Identify which cell holds the provided text, then report its [x, y] central coordinate. 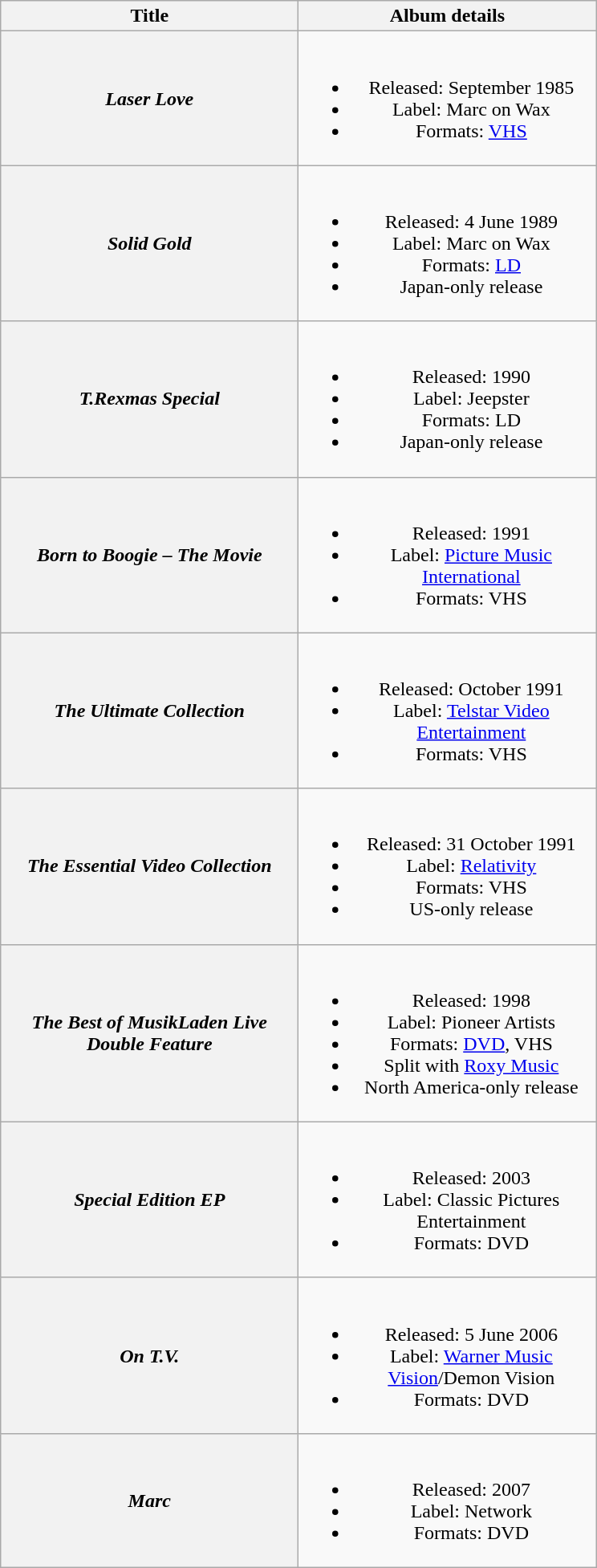
Laser Love [149, 98]
Released: 2007Label: NetworkFormats: DVD [448, 1500]
On T.V. [149, 1355]
Released: October 1991Label: Telstar Video EntertainmentFormats: VHS [448, 711]
Album details [448, 16]
Solid Gold [149, 243]
Special Edition EP [149, 1199]
Released: 2003Label: Classic Pictures EntertainmentFormats: DVD [448, 1199]
Title [149, 16]
Released: 1991Label: Picture Music InternationalFormats: VHS [448, 555]
The Ultimate Collection [149, 711]
Released: 4 June 1989Label: Marc on WaxFormats: LDJapan-only release [448, 243]
The Essential Video Collection [149, 866]
Released: 1990Label: JeepsterFormats: LDJapan-only release [448, 399]
T.Rexmas Special [149, 399]
Marc [149, 1500]
Released: 5 June 2006Label: Warner Music Vision/Demon VisionFormats: DVD [448, 1355]
Born to Boogie – The Movie [149, 555]
The Best of MusikLaden Live Double Feature [149, 1032]
Released: 31 October 1991Label: RelativityFormats: VHSUS-only release [448, 866]
Released: 1998Label: Pioneer ArtistsFormats: DVD, VHSSplit with Roxy MusicNorth America-only release [448, 1032]
Released: September 1985Label: Marc on WaxFormats: VHS [448, 98]
